Scan for the cell matching the given text and deliver its (x, y) coordinate at center. 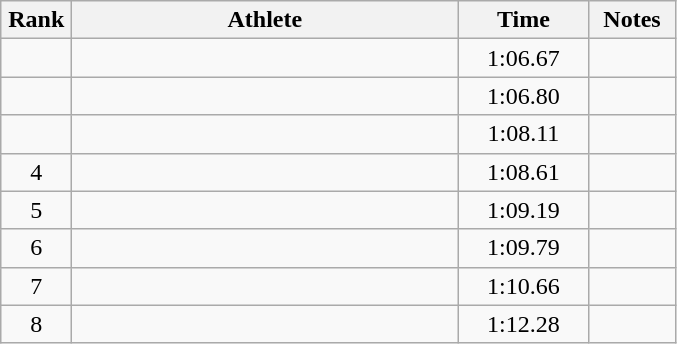
1:08.61 (524, 172)
1:10.66 (524, 286)
Rank (36, 20)
1:08.11 (524, 134)
8 (36, 324)
1:12.28 (524, 324)
5 (36, 210)
1:06.67 (524, 58)
1:09.79 (524, 248)
Time (524, 20)
Athlete (265, 20)
6 (36, 248)
7 (36, 286)
1:09.19 (524, 210)
1:06.80 (524, 96)
Notes (632, 20)
4 (36, 172)
